Scan for the cell matching the given text and deliver its [x, y] coordinate at center. 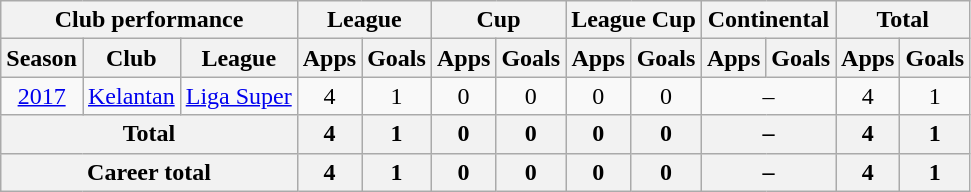
Cup [498, 20]
Continental [768, 20]
Season [42, 58]
Career total [149, 172]
Club performance [149, 20]
Liga Super [238, 96]
League Cup [634, 20]
Club [131, 58]
2017 [42, 96]
Kelantan [131, 96]
